Return the (X, Y) coordinate for the center point of the cell that contains the specified text.  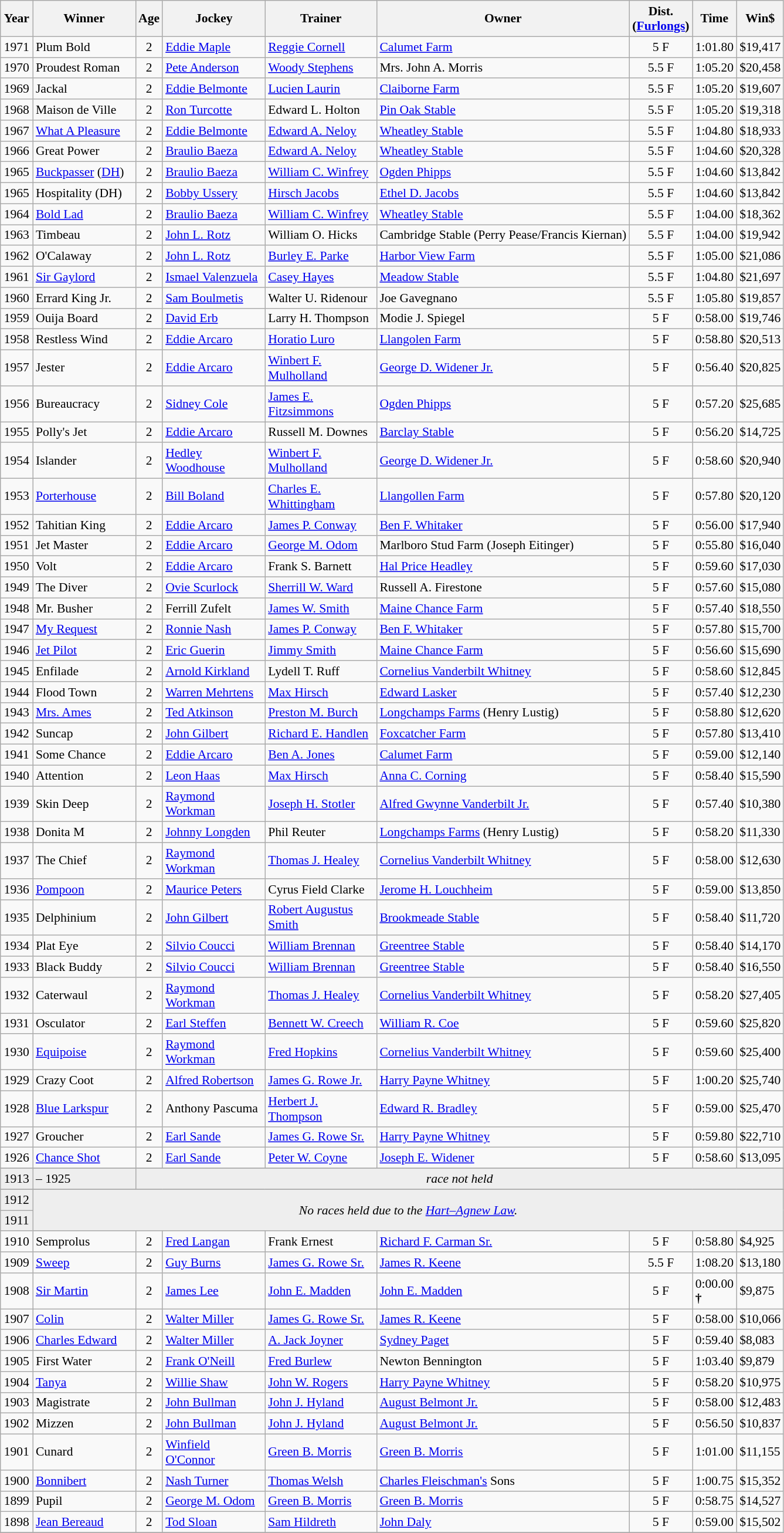
Plat Eye (84, 946)
$12,230 (760, 692)
Robert Augustus Smith (321, 918)
$15,590 (760, 776)
Willie Shaw (213, 1382)
1953 (16, 496)
$20,825 (760, 368)
No races held due to the Hart–Agnew Law. (408, 1210)
$16,550 (760, 967)
1963 (16, 235)
$13,410 (760, 734)
1:01.80 (714, 47)
1:05.80 (714, 298)
Claiborne Farm (503, 89)
Brookmeade Stable (503, 918)
1907 (16, 1319)
$16,040 (760, 546)
0:57.60 (714, 588)
race not held (460, 1179)
Winner (84, 19)
Polly's Jet (84, 432)
Frank O'Neill (213, 1361)
Casey Hayes (321, 277)
$25,400 (760, 1053)
$11,330 (760, 833)
$15,080 (760, 588)
Caterwaul (84, 995)
Equipoise (84, 1053)
Attention (84, 776)
1905 (16, 1361)
The Chief (84, 861)
$13,850 (760, 889)
Barclay Stable (503, 432)
1899 (16, 1501)
First Water (84, 1361)
$15,700 (760, 630)
$11,720 (760, 918)
Bureaucracy (84, 404)
1936 (16, 889)
0:56.40 (714, 368)
Fred Hopkins (321, 1053)
Tod Sloan (213, 1522)
1957 (16, 368)
Fred Langan (213, 1242)
Win$ (760, 19)
Cyrus Field Clarke (321, 889)
Guy Burns (213, 1263)
0:56.50 (714, 1424)
Semprolus (84, 1242)
William O. Hicks (321, 235)
Eddie Maple (213, 47)
1941 (16, 755)
1948 (16, 608)
$22,710 (760, 1137)
Errard King Jr. (84, 298)
Jet Master (84, 546)
$12,140 (760, 755)
Marlboro Stud Farm (Joseph Eitinger) (503, 546)
1950 (16, 567)
$13,180 (760, 1263)
Plum Bold (84, 47)
1:05.00 (714, 256)
$20,940 (760, 461)
$25,470 (760, 1109)
0:57.20 (714, 404)
Jimmy Smith (321, 651)
Herbert J. Thompson (321, 1109)
$25,820 (760, 1024)
Timbeau (84, 235)
Peter W. Coyne (321, 1158)
1932 (16, 995)
1908 (16, 1291)
Frank S. Barnett (321, 567)
1:01.00 (714, 1453)
Pupil (84, 1501)
Russell M. Downes (321, 432)
1961 (16, 277)
Age (149, 19)
$19,746 (760, 319)
Ferrill Zufelt (213, 608)
Trainer (321, 19)
Preston M. Burch (321, 713)
1900 (16, 1481)
Sam Hildreth (321, 1522)
O'Calaway (84, 256)
Harbor View Farm (503, 256)
Volt (84, 567)
Jet Pilot (84, 651)
Charles E. Whittingham (321, 496)
1911 (16, 1221)
Leon Haas (213, 776)
William R. Coe (503, 1024)
1938 (16, 833)
Russell A. Firestone (503, 588)
Alfred Gwynne Vanderbilt Jr. (503, 804)
1943 (16, 713)
1910 (16, 1242)
Meadow Stable (503, 277)
Charles Edward (84, 1341)
Buckpasser (DH) (84, 172)
Joseph E. Widener (503, 1158)
$15,502 (760, 1522)
Crazy Coot (84, 1081)
Mrs. Ames (84, 713)
Anthony Pascuma (213, 1109)
Mizzen (84, 1424)
0:58.75 (714, 1501)
1951 (16, 546)
Sir Gaylord (84, 277)
$14,527 (760, 1501)
Alfred Robertson (213, 1081)
1952 (16, 525)
1928 (16, 1109)
A. Jack Joyner (321, 1341)
1:03.40 (714, 1361)
Hedley Woodhouse (213, 461)
Great Power (84, 151)
1:00.20 (714, 1081)
Edward Lasker (503, 692)
0:55.80 (714, 546)
1929 (16, 1081)
$14,170 (760, 946)
1904 (16, 1382)
James W. Smith (321, 608)
$13,095 (760, 1158)
James G. Rowe Jr. (321, 1081)
Eric Guerin (213, 651)
$10,066 (760, 1319)
Jerome H. Louchheim (503, 889)
Burley E. Parke (321, 256)
$15,690 (760, 651)
1933 (16, 967)
$18,933 (760, 131)
Ted Atkinson (213, 713)
1926 (16, 1158)
Pete Anderson (213, 68)
Black Buddy (84, 967)
Blue Larkspur (84, 1109)
0:00.00 † (714, 1291)
Restless Wind (84, 340)
Ovie Scurlock (213, 588)
Sherrill W. Ward (321, 588)
Nash Turner (213, 1481)
$27,405 (760, 995)
Chance Shot (84, 1158)
Walter U. Ridenour (321, 298)
1960 (16, 298)
Bill Boland (213, 496)
Earl Steffen (213, 1024)
Phil Reuter (321, 833)
Sydney Paget (503, 1341)
1940 (16, 776)
0:56.60 (714, 651)
$21,697 (760, 277)
Delphinium (84, 918)
Edward L. Holton (321, 110)
Jester (84, 368)
Maurice Peters (213, 889)
1970 (16, 68)
John W. Rogers (321, 1382)
0:59.40 (714, 1341)
$9,875 (760, 1291)
1967 (16, 131)
Hospitality (DH) (84, 194)
Jean Bereaud (84, 1522)
$19,417 (760, 47)
Warren Mehrtens (213, 692)
Cunard (84, 1453)
$18,550 (760, 608)
1937 (16, 861)
Thomas Welsh (321, 1481)
Woody Stephens (321, 68)
$12,630 (760, 861)
Osculator (84, 1024)
1945 (16, 671)
What A Pleasure (84, 131)
$18,362 (760, 214)
1946 (16, 651)
Jackal (84, 89)
1903 (16, 1403)
Sam Boulmetis (213, 298)
$21,086 (760, 256)
1912 (16, 1200)
$20,120 (760, 496)
– 1925 (84, 1179)
Ismael Valenzuela (213, 277)
$10,380 (760, 804)
Bold Lad (84, 214)
$10,837 (760, 1424)
Modie J. Spiegel (503, 319)
1958 (16, 340)
Some Chance (84, 755)
$17,940 (760, 525)
$20,513 (760, 340)
Mrs. John A. Morris (503, 68)
Year (16, 19)
1959 (16, 319)
0:56.20 (714, 432)
0:59.80 (714, 1137)
$25,740 (760, 1081)
Dist. (Furlongs) (660, 19)
Porterhouse (84, 496)
Groucher (84, 1137)
Larry H. Thompson (321, 319)
Bonnibert (84, 1481)
Proudest Roman (84, 68)
1971 (16, 47)
Bennett W. Creech (321, 1024)
1956 (16, 404)
1966 (16, 151)
Richard E. Handlen (321, 734)
Newton Bennington (503, 1361)
0:56.00 (714, 525)
$9,879 (760, 1361)
Arnold Kirkland (213, 671)
1909 (16, 1263)
Ronnie Nash (213, 630)
$19,942 (760, 235)
Llangollen Farm (503, 496)
Magistrate (84, 1403)
Sweep (84, 1263)
1930 (16, 1053)
Horatio Luro (321, 340)
Richard F. Carman Sr. (503, 1242)
Jockey (213, 19)
James E. Fitzsimmons (321, 404)
Johnny Longden (213, 833)
Hal Price Headley (503, 567)
Pin Oak Stable (503, 110)
1962 (16, 256)
$12,483 (760, 1403)
$10,975 (760, 1382)
Tanya (84, 1382)
$15,352 (760, 1481)
Sir Martin (84, 1291)
$4,925 (760, 1242)
Sidney Cole (213, 404)
Mr. Busher (84, 608)
My Request (84, 630)
Joseph H. Stotler (321, 804)
1913 (16, 1179)
1902 (16, 1424)
$20,458 (760, 68)
Edward R. Bradley (503, 1109)
1906 (16, 1341)
Skin Deep (84, 804)
1901 (16, 1453)
Time (714, 19)
1968 (16, 110)
1942 (16, 734)
Charles Fleischman's Sons (503, 1481)
Frank Ernest (321, 1242)
$14,725 (760, 432)
$12,845 (760, 671)
Flood Town (84, 692)
Pompoon (84, 889)
Ron Turcotte (213, 110)
1969 (16, 89)
1944 (16, 692)
Bobby Ussery (213, 194)
$25,685 (760, 404)
1955 (16, 432)
Cambridge Stable (Perry Pease/Francis Kiernan) (503, 235)
1927 (16, 1137)
1964 (16, 214)
Winfield O'Connor (213, 1453)
1939 (16, 804)
$19,607 (760, 89)
1931 (16, 1024)
1898 (16, 1522)
Donita M (84, 833)
Colin (84, 1319)
$17,030 (760, 567)
Owner (503, 19)
Joe Gavegnano (503, 298)
Ethel D. Jacobs (503, 194)
Lydell T. Ruff (321, 671)
James Lee (213, 1291)
1:00.75 (714, 1481)
$12,620 (760, 713)
Foxcatcher Farm (503, 734)
Llangolen Farm (503, 340)
Anna C. Corning (503, 776)
1935 (16, 918)
Hirsch Jacobs (321, 194)
$19,318 (760, 110)
$8,083 (760, 1341)
1949 (16, 588)
Enfilade (84, 671)
Ouija Board (84, 319)
John Daly (503, 1522)
1:08.20 (714, 1263)
Lucien Laurin (321, 89)
The Diver (84, 588)
Ben A. Jones (321, 755)
Suncap (84, 734)
1934 (16, 946)
1954 (16, 461)
David Erb (213, 319)
Fred Burlew (321, 1361)
$19,857 (760, 298)
$20,328 (760, 151)
Reggie Cornell (321, 47)
Islander (84, 461)
Maison de Ville (84, 110)
$11,155 (760, 1453)
1947 (16, 630)
Tahitian King (84, 525)
